Determine the (x, y) coordinate at the center of the cell enclosing the given text.  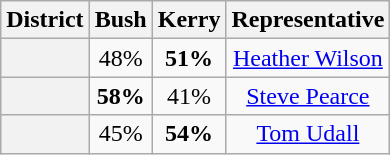
Heather Wilson (308, 58)
45% (120, 134)
41% (189, 96)
Steve Pearce (308, 96)
Representative (308, 20)
54% (189, 134)
48% (120, 58)
Kerry (189, 20)
51% (189, 58)
Bush (120, 20)
District (45, 20)
Tom Udall (308, 134)
58% (120, 96)
